Return the [x, y] coordinate for the center point of the cell that contains the specified text.  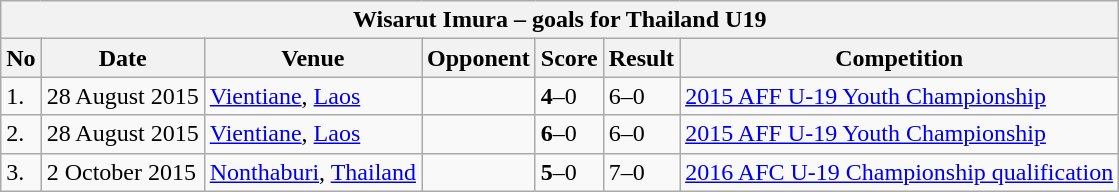
7–0 [641, 172]
Score [569, 58]
2. [21, 134]
4–0 [569, 96]
Opponent [479, 58]
2016 AFC U-19 Championship qualification [900, 172]
Competition [900, 58]
Venue [312, 58]
Date [122, 58]
1. [21, 96]
5–0 [569, 172]
3. [21, 172]
Wisarut Imura – goals for Thailand U19 [560, 20]
No [21, 58]
Nonthaburi, Thailand [312, 172]
2 October 2015 [122, 172]
Result [641, 58]
